Search for the cell housing the specified text and yield its [X, Y] center coordinate. 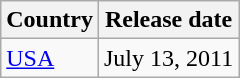
July 13, 2011 [168, 58]
Release date [168, 20]
Country [50, 20]
USA [50, 58]
